Scan for the cell matching the given text and deliver its (X, Y) coordinate at center. 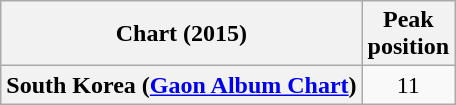
Chart (2015) (182, 34)
South Korea (Gaon Album Chart) (182, 85)
Peakposition (408, 34)
11 (408, 85)
